Search for the cell housing the specified text and yield its (x, y) center coordinate. 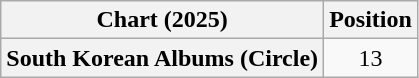
Chart (2025) (162, 20)
Position (371, 20)
South Korean Albums (Circle) (162, 58)
13 (371, 58)
